From the cell containing the given text, extract its center point as (X, Y) coordinate. 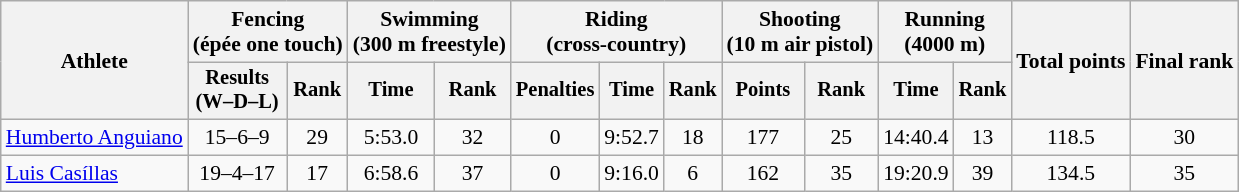
Swimming(300 m freestyle) (430, 32)
Shooting(10 m air pistol) (800, 32)
Results(W–D–L) (238, 91)
Final rank (1184, 60)
19–4–17 (238, 174)
17 (318, 174)
18 (693, 138)
6 (693, 174)
134.5 (1070, 174)
Luis Casíllas (94, 174)
14:40.4 (916, 138)
30 (1184, 138)
13 (983, 138)
Humberto Anguiano (94, 138)
118.5 (1070, 138)
39 (983, 174)
6:58.6 (391, 174)
9:52.7 (632, 138)
25 (841, 138)
37 (472, 174)
162 (764, 174)
9:16.0 (632, 174)
15–6–9 (238, 138)
29 (318, 138)
5:53.0 (391, 138)
Running(4000 m) (944, 32)
32 (472, 138)
Riding(cross-country) (616, 32)
19:20.9 (916, 174)
Athlete (94, 60)
Fencing(épée one touch) (268, 32)
Total points (1070, 60)
Penalties (555, 91)
177 (764, 138)
Points (764, 91)
